Identify which cell holds the provided text, then report its (X, Y) central coordinate. 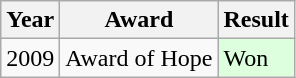
2009 (30, 58)
Award (139, 20)
Award of Hope (139, 58)
Result (256, 20)
Year (30, 20)
Won (256, 58)
